Locate the cell with the specified text and output its [x, y] center coordinate. 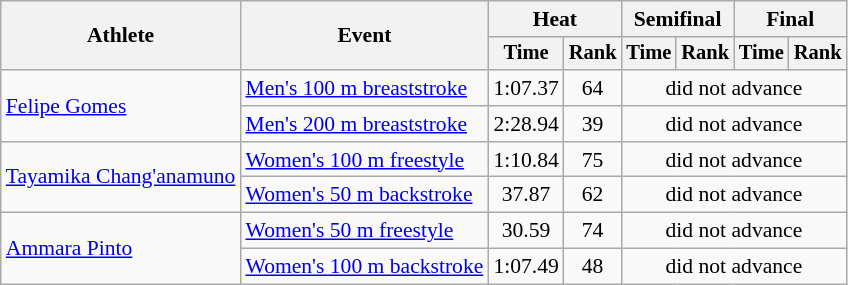
1:07.49 [526, 267]
Women's 100 m freestyle [364, 160]
39 [593, 124]
Felipe Gomes [121, 106]
Men's 200 m breaststroke [364, 124]
62 [593, 195]
75 [593, 160]
30.59 [526, 231]
Final [790, 19]
74 [593, 231]
Ammara Pinto [121, 248]
Event [364, 36]
Men's 100 m breaststroke [364, 88]
64 [593, 88]
2:28.94 [526, 124]
Athlete [121, 36]
1:10.84 [526, 160]
Semifinal [677, 19]
1:07.37 [526, 88]
Women's 100 m backstroke [364, 267]
Women's 50 m backstroke [364, 195]
Women's 50 m freestyle [364, 231]
37.87 [526, 195]
Tayamika Chang'anamuno [121, 178]
Heat [554, 19]
48 [593, 267]
